Scan for the cell matching the given text and deliver its (X, Y) coordinate at center. 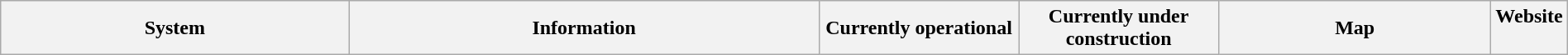
Map (1355, 28)
Information (584, 28)
Currently operational (918, 28)
Website (1529, 28)
Currently under construction (1119, 28)
System (175, 28)
